Provide the [X, Y] coordinate of the cell's center where the given text is located.  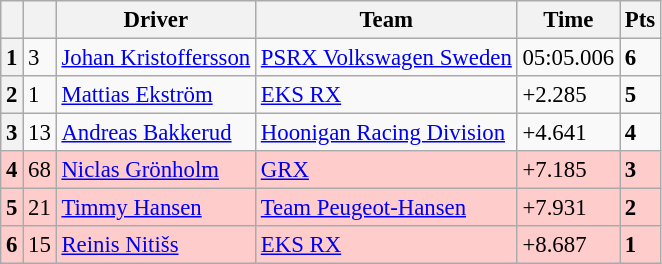
Reinis Nitišs [156, 245]
Driver [156, 20]
Time [568, 20]
Team [386, 20]
Timmy Hansen [156, 208]
Niclas Grönholm [156, 170]
Andreas Bakkerud [156, 133]
Mattias Ekström [156, 95]
Pts [640, 20]
13 [40, 133]
68 [40, 170]
+7.185 [568, 170]
Team Peugeot-Hansen [386, 208]
+4.641 [568, 133]
15 [40, 245]
+7.931 [568, 208]
+2.285 [568, 95]
+8.687 [568, 245]
GRX [386, 170]
Hoonigan Racing Division [386, 133]
21 [40, 208]
PSRX Volkswagen Sweden [386, 58]
Johan Kristoffersson [156, 58]
05:05.006 [568, 58]
